For the text-containing cell, return its midpoint in (x, y) coordinate format. 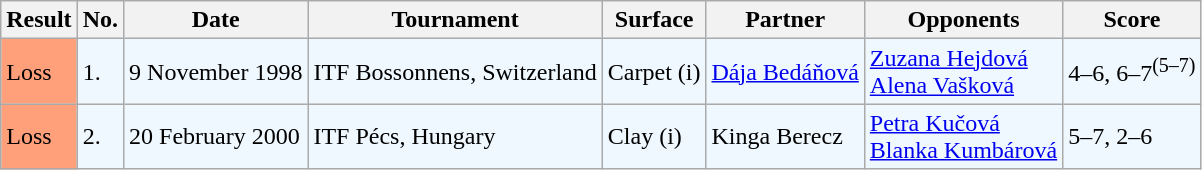
Zuzana Hejdová Alena Vašková (963, 72)
ITF Bossonnens, Switzerland (455, 72)
Date (216, 20)
No. (100, 20)
Dája Bedáňová (785, 72)
2. (100, 136)
Kinga Berecz (785, 136)
20 February 2000 (216, 136)
Opponents (963, 20)
1. (100, 72)
Surface (654, 20)
5–7, 2–6 (1132, 136)
ITF Pécs, Hungary (455, 136)
Result (39, 20)
Carpet (i) (654, 72)
Score (1132, 20)
9 November 1998 (216, 72)
Partner (785, 20)
Clay (i) (654, 136)
Petra Kučová Blanka Kumbárová (963, 136)
Tournament (455, 20)
4–6, 6–7(5–7) (1132, 72)
